Search for the cell housing the specified text and yield its (X, Y) center coordinate. 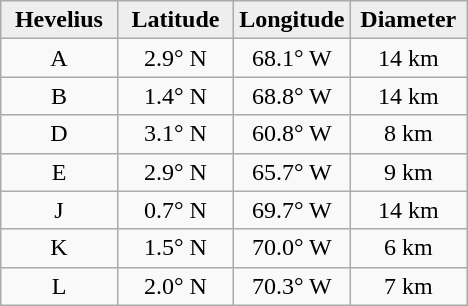
Diameter (408, 20)
D (59, 134)
8 km (408, 134)
2.0° N (175, 286)
68.1° W (292, 58)
65.7° W (292, 172)
B (59, 96)
9 km (408, 172)
3.1° N (175, 134)
1.5° N (175, 248)
Latitude (175, 20)
L (59, 286)
0.7° N (175, 210)
K (59, 248)
Longitude (292, 20)
68.8° W (292, 96)
7 km (408, 286)
69.7° W (292, 210)
Hevelius (59, 20)
E (59, 172)
A (59, 58)
70.3° W (292, 286)
6 km (408, 248)
J (59, 210)
70.0° W (292, 248)
60.8° W (292, 134)
1.4° N (175, 96)
